Output the [x, y] coordinate of the center of the cell containing the given text.  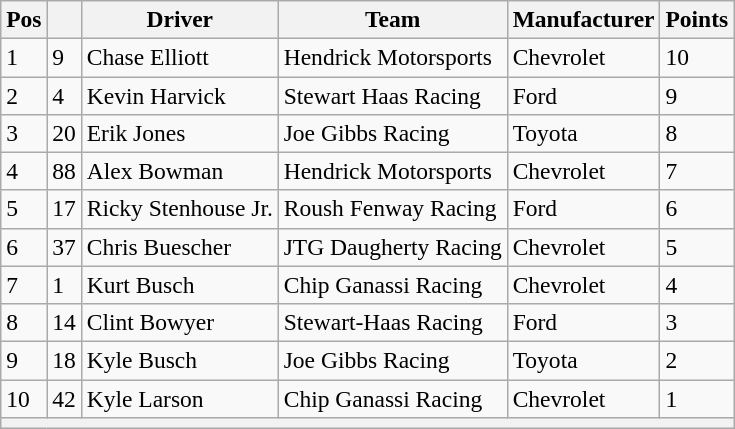
Stewart Haas Racing [392, 95]
Alex Bowman [180, 171]
88 [64, 171]
Clint Bowyer [180, 322]
Roush Fenway Racing [392, 209]
Kyle Larson [180, 398]
Ricky Stenhouse Jr. [180, 209]
Erik Jones [180, 133]
20 [64, 133]
Stewart-Haas Racing [392, 322]
Team [392, 19]
Kevin Harvick [180, 95]
Pos [24, 19]
Chris Buescher [180, 247]
Kurt Busch [180, 285]
Manufacturer [584, 19]
14 [64, 322]
JTG Daugherty Racing [392, 247]
18 [64, 360]
Kyle Busch [180, 360]
37 [64, 247]
Chase Elliott [180, 57]
17 [64, 209]
42 [64, 398]
Driver [180, 19]
Points [697, 19]
